Output the [x, y] coordinate of the center of the cell containing the given text.  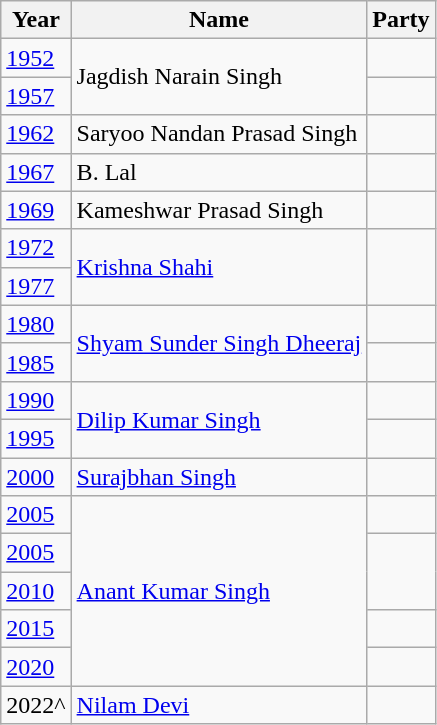
Party [401, 20]
Nilam Devi [219, 705]
1967 [36, 172]
1995 [36, 438]
Krishna Shahi [219, 267]
2020 [36, 667]
Saryoo Nandan Prasad Singh [219, 134]
Anant Kumar Singh [219, 591]
2015 [36, 629]
1990 [36, 400]
Kameshwar Prasad Singh [219, 210]
1952 [36, 58]
Name [219, 20]
Dilip Kumar Singh [219, 419]
B. Lal [219, 172]
1957 [36, 96]
Surajbhan Singh [219, 477]
1985 [36, 362]
1980 [36, 324]
2022^ [36, 705]
Year [36, 20]
Shyam Sunder Singh Dheeraj [219, 343]
2010 [36, 591]
2000 [36, 477]
1962 [36, 134]
1969 [36, 210]
1977 [36, 286]
1972 [36, 248]
Jagdish Narain Singh [219, 77]
